Locate the cell with the specified text and output its [X, Y] center coordinate. 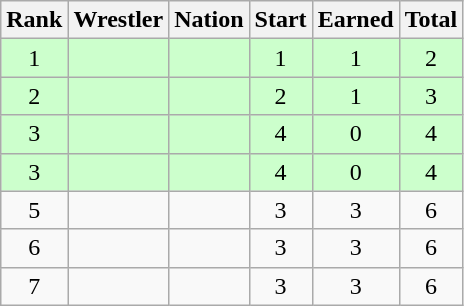
Rank [34, 20]
Wrestler [118, 20]
Earned [356, 20]
5 [34, 210]
Start [280, 20]
7 [34, 286]
Total [431, 20]
Nation [209, 20]
